From the cell containing the given text, extract its center point as [x, y] coordinate. 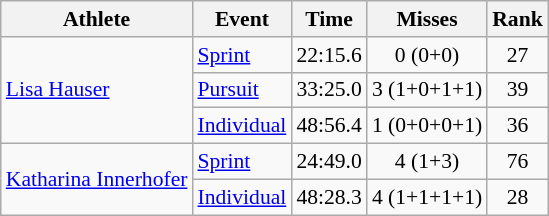
1 (0+0+0+1) [427, 126]
22:15.6 [328, 55]
Katharina Innerhofer [97, 180]
Pursuit [242, 90]
48:28.3 [328, 197]
76 [518, 162]
28 [518, 197]
33:25.0 [328, 90]
0 (0+0) [427, 55]
27 [518, 55]
48:56.4 [328, 126]
24:49.0 [328, 162]
4 (1+1+1+1) [427, 197]
Rank [518, 19]
4 (1+3) [427, 162]
Lisa Hauser [97, 90]
39 [518, 90]
36 [518, 126]
3 (1+0+1+1) [427, 90]
Athlete [97, 19]
Misses [427, 19]
Event [242, 19]
Time [328, 19]
